Determine the [x, y] coordinate at the center of the cell enclosing the given text.  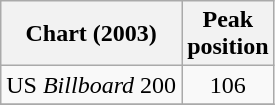
US Billboard 200 [92, 85]
Peakposition [228, 34]
Chart (2003) [92, 34]
106 [228, 85]
